Find where the given text appears and provide that cell's center as [X, Y] coordinate. 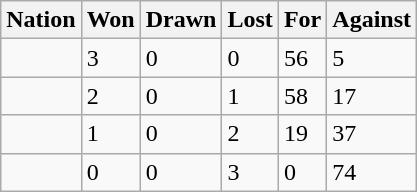
Against [372, 20]
Nation [41, 20]
Won [110, 20]
58 [302, 96]
For [302, 20]
56 [302, 58]
37 [372, 134]
5 [372, 58]
74 [372, 172]
19 [302, 134]
17 [372, 96]
Drawn [181, 20]
Lost [250, 20]
